Output the (X, Y) coordinate of the center of the cell containing the given text.  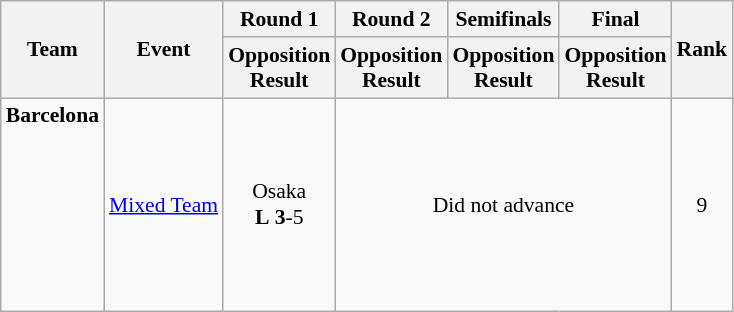
Semifinals (503, 19)
Event (164, 50)
Team (52, 50)
Barcelona (52, 205)
Final (615, 19)
Did not advance (503, 205)
Mixed Team (164, 205)
Osaka L 3-5 (279, 205)
9 (702, 205)
Rank (702, 50)
Round 2 (391, 19)
Round 1 (279, 19)
